From the cell containing the given text, extract its center point as [X, Y] coordinate. 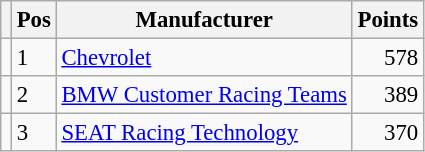
370 [388, 133]
389 [388, 95]
Chevrolet [204, 58]
Manufacturer [204, 20]
SEAT Racing Technology [204, 133]
3 [34, 133]
2 [34, 95]
1 [34, 58]
BMW Customer Racing Teams [204, 95]
Points [388, 20]
578 [388, 58]
Pos [34, 20]
